From the cell containing the given text, extract its center point as [x, y] coordinate. 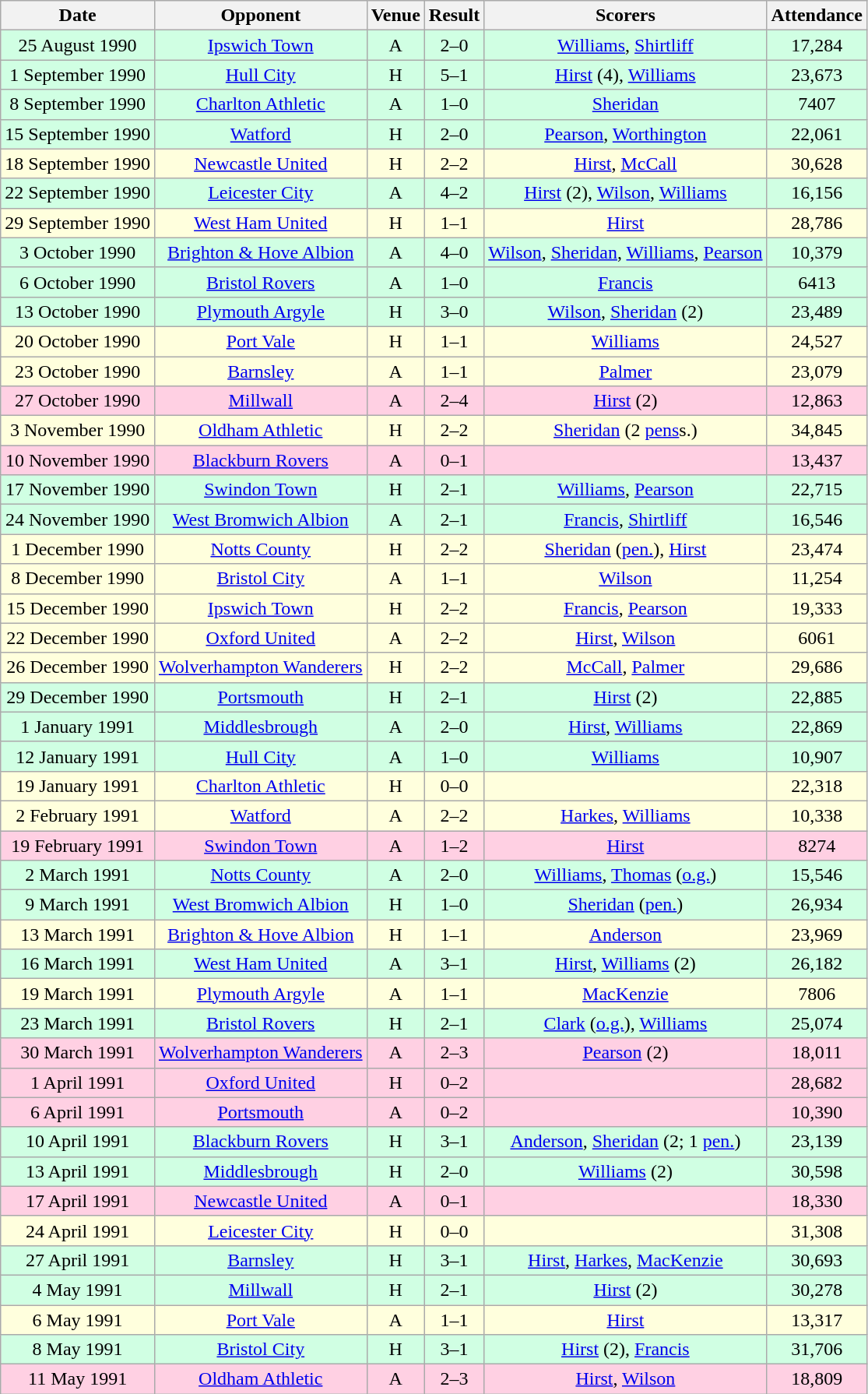
Pearson (2) [626, 1053]
Hirst, Williams (2) [626, 964]
Sheridan (pen.) [626, 905]
Anderson [626, 935]
26 December 1990 [78, 667]
11,254 [817, 579]
16 March 1991 [78, 964]
30,628 [817, 164]
Sheridan (pen.), Hirst [626, 549]
23,139 [817, 1142]
18,330 [817, 1201]
10 April 1991 [78, 1142]
8274 [817, 845]
11 May 1991 [78, 1379]
29 September 1990 [78, 223]
16,546 [817, 519]
12 January 1991 [78, 756]
26,182 [817, 964]
10,338 [817, 815]
2 March 1991 [78, 875]
29 December 1990 [78, 697]
23 October 1990 [78, 371]
13 April 1991 [78, 1171]
15,546 [817, 875]
3 October 1990 [78, 252]
Harkes, Williams [626, 815]
5–1 [454, 75]
Williams, Thomas (o.g.) [626, 875]
31,308 [817, 1230]
23,673 [817, 75]
28,786 [817, 223]
26,934 [817, 905]
22 December 1990 [78, 638]
Pearson, Worthington [626, 134]
19,333 [817, 608]
Sheridan [626, 104]
Date [78, 16]
19 March 1991 [78, 994]
MacKenzie [626, 994]
Hirst (2), Wilson, Williams [626, 193]
4–0 [454, 252]
13 October 1990 [78, 312]
4 May 1991 [78, 1290]
1 April 1991 [78, 1082]
18 September 1990 [78, 164]
19 February 1991 [78, 845]
27 October 1990 [78, 401]
8 May 1991 [78, 1350]
12,863 [817, 401]
8 December 1990 [78, 579]
Wilson, Sheridan, Williams, Pearson [626, 252]
Hirst (2), Francis [626, 1350]
10,379 [817, 252]
22,869 [817, 727]
30 March 1991 [78, 1053]
4–2 [454, 193]
15 December 1990 [78, 608]
23,969 [817, 935]
18,809 [817, 1379]
2–4 [454, 401]
19 January 1991 [78, 786]
17,284 [817, 45]
25,074 [817, 1023]
10 November 1990 [78, 460]
22,061 [817, 134]
2 February 1991 [78, 815]
23 March 1991 [78, 1023]
34,845 [817, 431]
20 October 1990 [78, 341]
6 April 1991 [78, 1112]
Williams (2) [626, 1171]
23,079 [817, 371]
10,907 [817, 756]
Scorers [626, 16]
Hirst, Harkes, MacKenzie [626, 1260]
10,390 [817, 1112]
24,527 [817, 341]
Hirst, Williams [626, 727]
Williams, Pearson [626, 490]
Wilson [626, 579]
16,156 [817, 193]
6 October 1990 [78, 282]
Attendance [817, 16]
1 January 1991 [78, 727]
Opponent [260, 16]
30,693 [817, 1260]
Wilson, Sheridan (2) [626, 312]
Francis [626, 282]
30,278 [817, 1290]
1–2 [454, 845]
Clark (o.g.), Williams [626, 1023]
24 November 1990 [78, 519]
1 December 1990 [78, 549]
Palmer [626, 371]
22 September 1990 [78, 193]
Anderson, Sheridan (2; 1 pen.) [626, 1142]
6 May 1991 [78, 1320]
1 September 1990 [78, 75]
30,598 [817, 1171]
Hirst (4), Williams [626, 75]
8 September 1990 [78, 104]
Sheridan (2 penss.) [626, 431]
24 April 1991 [78, 1230]
3–0 [454, 312]
25 August 1990 [78, 45]
17 November 1990 [78, 490]
23,489 [817, 312]
13 March 1991 [78, 935]
Hirst, McCall [626, 164]
6413 [817, 282]
7806 [817, 994]
Francis, Pearson [626, 608]
9 March 1991 [78, 905]
Result [454, 16]
7407 [817, 104]
18,011 [817, 1053]
3 November 1990 [78, 431]
17 April 1991 [78, 1201]
15 September 1990 [78, 134]
McCall, Palmer [626, 667]
23,474 [817, 549]
28,682 [817, 1082]
31,706 [817, 1350]
27 April 1991 [78, 1260]
13,437 [817, 460]
13,317 [817, 1320]
Venue [395, 16]
6061 [817, 638]
22,885 [817, 697]
Williams, Shirtliff [626, 45]
Francis, Shirtliff [626, 519]
22,318 [817, 786]
22,715 [817, 490]
29,686 [817, 667]
